Search for the cell housing the specified text and yield its (x, y) center coordinate. 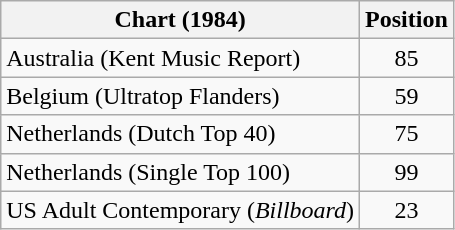
Chart (1984) (180, 20)
85 (407, 58)
59 (407, 96)
23 (407, 210)
Netherlands (Dutch Top 40) (180, 134)
Position (407, 20)
Australia (Kent Music Report) (180, 58)
99 (407, 172)
75 (407, 134)
US Adult Contemporary (Billboard) (180, 210)
Netherlands (Single Top 100) (180, 172)
Belgium (Ultratop Flanders) (180, 96)
